Extract the (X, Y) coordinate from the center of the cell holding the provided text.  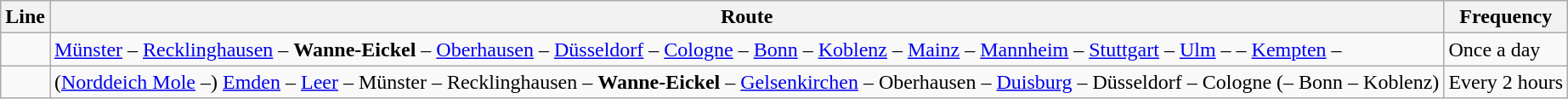
Once a day (1506, 49)
Route (746, 17)
Every 2 hours (1506, 82)
Line (25, 17)
Frequency (1506, 17)
Münster – Recklinghausen – Wanne-Eickel – Oberhausen – Düsseldorf – Cologne – Bonn – Koblenz – Mainz – Mannheim – Stuttgart – Ulm – – Kempten – (746, 49)
